Search for the cell housing the specified text and yield its (X, Y) center coordinate. 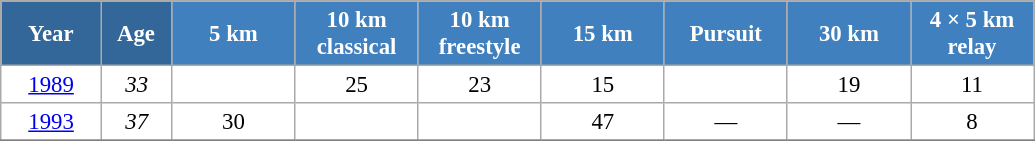
10 km freestyle (480, 34)
Pursuit (726, 34)
11 (972, 85)
30 km (848, 34)
30 (234, 122)
37 (136, 122)
19 (848, 85)
5 km (234, 34)
15 km (602, 34)
33 (136, 85)
47 (602, 122)
1989 (52, 85)
1993 (52, 122)
8 (972, 122)
23 (480, 85)
4 × 5 km relay (972, 34)
Year (52, 34)
15 (602, 85)
Age (136, 34)
10 km classical (356, 34)
25 (356, 85)
